Scan for the cell matching the given text and deliver its (X, Y) coordinate at center. 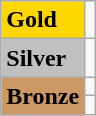
Silver (43, 58)
Bronze (43, 96)
Gold (43, 20)
